Identify which cell holds the provided text, then report its [X, Y] central coordinate. 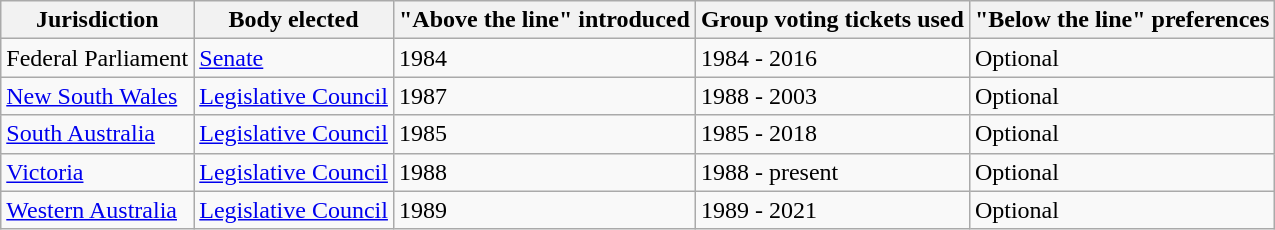
1984 - 2016 [832, 58]
New South Wales [98, 96]
1988 [544, 172]
1984 [544, 58]
1989 - 2021 [832, 210]
"Below the line" preferences [1122, 20]
"Above the line" introduced [544, 20]
1987 [544, 96]
Body elected [294, 20]
Group voting tickets used [832, 20]
Western Australia [98, 210]
1988 - present [832, 172]
1985 [544, 134]
1985 - 2018 [832, 134]
Federal Parliament [98, 58]
1989 [544, 210]
Jurisdiction [98, 20]
Senate [294, 58]
Victoria [98, 172]
1988 - 2003 [832, 96]
South Australia [98, 134]
